Provide the (X, Y) coordinate of the cell's center where the given text is located.  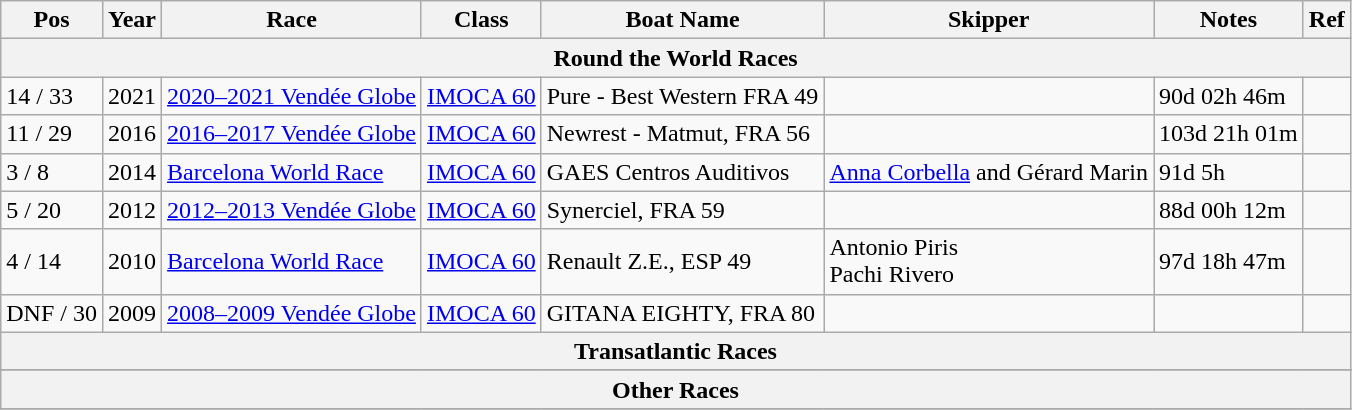
2021 (132, 96)
Year (132, 20)
103d 21h 01m (1229, 134)
Other Races (676, 389)
2008–2009 Vendée Globe (292, 313)
Synerciel, FRA 59 (682, 210)
88d 00h 12m (1229, 210)
2020–2021 Vendée Globe (292, 96)
2016–2017 Vendée Globe (292, 134)
Pure - Best Western FRA 49 (682, 96)
Antonio PirisPachi Rivero (989, 262)
Skipper (989, 20)
Round the World Races (676, 58)
90d 02h 46m (1229, 96)
Anna Corbella and Gérard Marin (989, 172)
2016 (132, 134)
Transatlantic Races (676, 351)
GITANA EIGHTY, FRA 80 (682, 313)
Pos (52, 20)
Notes (1229, 20)
4 / 14 (52, 262)
DNF / 30 (52, 313)
Race (292, 20)
Newrest - Matmut, FRA 56 (682, 134)
Class (481, 20)
GAES Centros Auditivos (682, 172)
Renault Z.E., ESP 49 (682, 262)
Boat Name (682, 20)
5 / 20 (52, 210)
2010 (132, 262)
2012 (132, 210)
14 / 33 (52, 96)
97d 18h 47m (1229, 262)
2009 (132, 313)
2012–2013 Vendée Globe (292, 210)
91d 5h (1229, 172)
11 / 29 (52, 134)
3 / 8 (52, 172)
2014 (132, 172)
Ref (1326, 20)
